Find where the given text appears and provide that cell's center as [X, Y] coordinate. 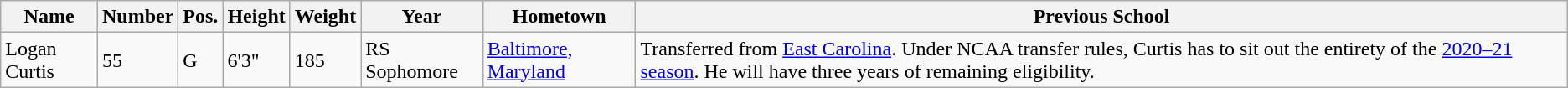
Number [137, 17]
6'3" [256, 60]
G [201, 60]
Pos. [201, 17]
Previous School [1101, 17]
Weight [325, 17]
Hometown [560, 17]
Height [256, 17]
Year [422, 17]
185 [325, 60]
Logan Curtis [49, 60]
Baltimore, Maryland [560, 60]
55 [137, 60]
RS Sophomore [422, 60]
Name [49, 17]
